For the text-containing cell, return its midpoint in [x, y] coordinate format. 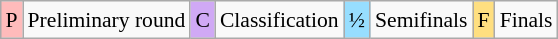
Classification [280, 20]
Finals [526, 20]
C [202, 20]
½ [357, 20]
F [484, 20]
P [11, 20]
Semifinals [421, 20]
Preliminary round [107, 20]
